Extract the [x, y] coordinate from the center of the cell holding the provided text.  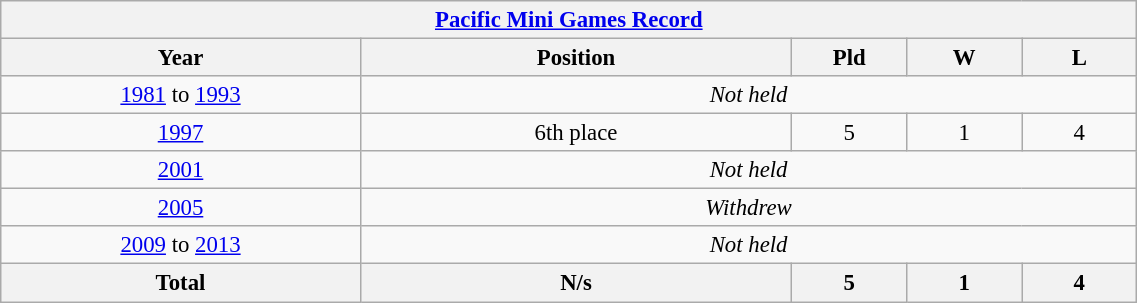
Position [576, 58]
Withdrew [748, 208]
2009 to 2013 [181, 245]
1981 to 1993 [181, 95]
Pacific Mini Games Record [569, 20]
2001 [181, 170]
2005 [181, 208]
1997 [181, 133]
L [1080, 58]
W [964, 58]
Pld [850, 58]
N/s [576, 283]
6th place [576, 133]
Total [181, 283]
Year [181, 58]
